Pinpoint the cell where the given text exists, returning its (X, Y) midpoint coordinate. 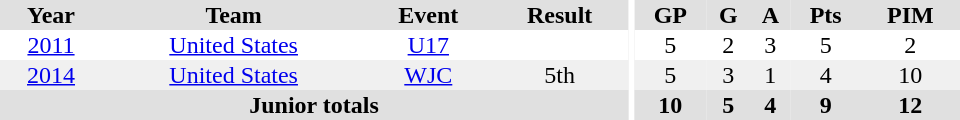
Year (51, 15)
Result (560, 15)
2011 (51, 45)
2014 (51, 75)
G (728, 15)
GP (670, 15)
Pts (826, 15)
A (770, 15)
1 (770, 75)
9 (826, 105)
U17 (428, 45)
PIM (910, 15)
12 (910, 105)
Team (234, 15)
Event (428, 15)
WJC (428, 75)
5th (560, 75)
Junior totals (314, 105)
